Detect which cell encompasses the target text, then output its (X, Y) center coordinate. 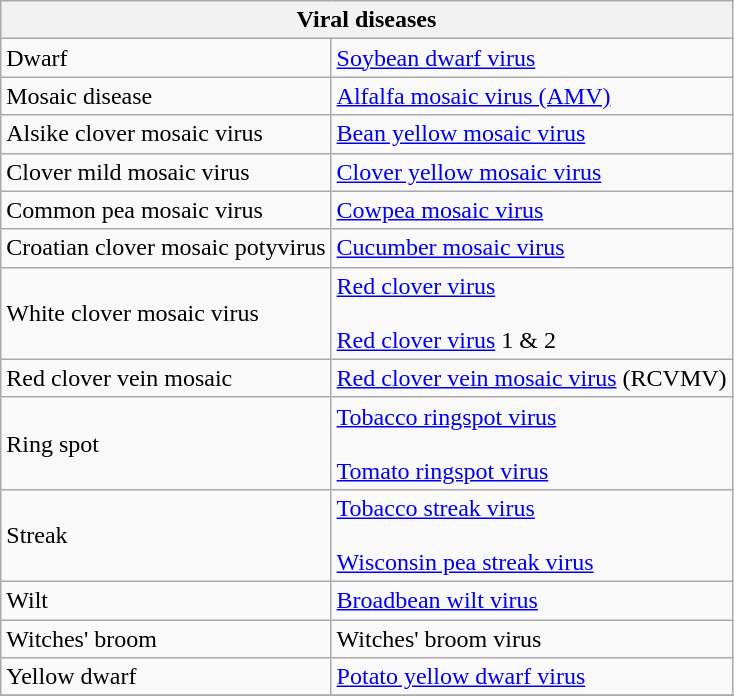
Bean yellow mosaic virus (532, 134)
Cowpea mosaic virus (532, 210)
Red clover virus Red clover virus 1 & 2 (532, 313)
Wilt (166, 600)
Viral diseases (366, 20)
Witches' broom virus (532, 639)
Cucumber mosaic virus (532, 248)
Croatian clover mosaic potyvirus (166, 248)
Tobacco ringspot virus Tomato ringspot virus (532, 443)
Tobacco streak virus Wisconsin pea streak virus (532, 535)
Streak (166, 535)
Soybean dwarf virus (532, 58)
Broadbean wilt virus (532, 600)
Clover yellow mosaic virus (532, 172)
White clover mosaic virus (166, 313)
Common pea mosaic virus (166, 210)
Clover mild mosaic virus (166, 172)
Red clover vein mosaic virus (RCVMV) (532, 378)
Alfalfa mosaic virus (AMV) (532, 96)
Witches' broom (166, 639)
Potato yellow dwarf virus (532, 677)
Ring spot (166, 443)
Red clover vein mosaic (166, 378)
Dwarf (166, 58)
Alsike clover mosaic virus (166, 134)
Mosaic disease (166, 96)
Yellow dwarf (166, 677)
